Identify which cell holds the provided text, then report its (X, Y) central coordinate. 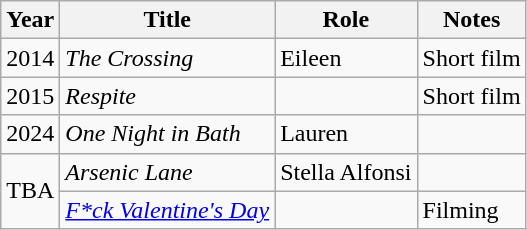
Respite (168, 96)
F*ck Valentine's Day (168, 210)
Filming (472, 210)
Year (30, 20)
TBA (30, 191)
One Night in Bath (168, 134)
Title (168, 20)
Eileen (346, 58)
Lauren (346, 134)
2015 (30, 96)
2014 (30, 58)
2024 (30, 134)
Stella Alfonsi (346, 172)
Notes (472, 20)
Arsenic Lane (168, 172)
Role (346, 20)
The Crossing (168, 58)
